Pinpoint the cell where the given text exists, returning its (x, y) midpoint coordinate. 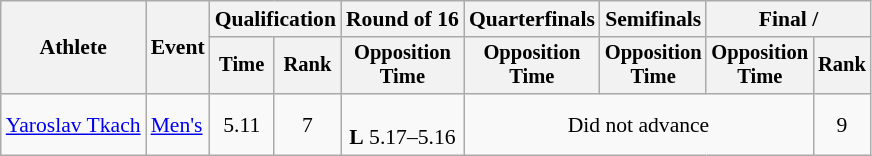
Athlete (74, 48)
L 5.17–5.16 (402, 124)
Time (242, 66)
Did not advance (638, 124)
9 (842, 124)
Quarterfinals (532, 19)
5.11 (242, 124)
7 (308, 124)
Event (178, 48)
Men's (178, 124)
Round of 16 (402, 19)
Yaroslav Tkach (74, 124)
Qualification (276, 19)
Final / (788, 19)
Semifinals (654, 19)
